Pinpoint the cell where the given text exists, returning its [X, Y] midpoint coordinate. 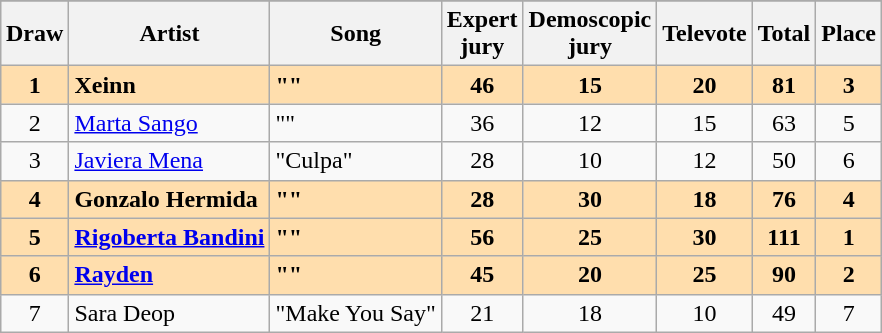
21 [482, 313]
Song [356, 34]
111 [784, 237]
46 [482, 85]
Rigoberta Bandini [170, 237]
56 [482, 237]
Demoscopicjury [590, 34]
Xeinn [170, 85]
Expertjury [482, 34]
49 [784, 313]
"Make You Say" [356, 313]
Sara Deop [170, 313]
Rayden [170, 275]
"Culpa" [356, 161]
76 [784, 199]
81 [784, 85]
Draw [34, 34]
90 [784, 275]
Marta Sango [170, 123]
Televote [704, 34]
36 [482, 123]
50 [784, 161]
Gonzalo Hermida [170, 199]
45 [482, 275]
Total [784, 34]
Javiera Mena [170, 161]
Place [849, 34]
63 [784, 123]
Artist [170, 34]
